Return the [X, Y] coordinate for the center point of the cell that contains the specified text.  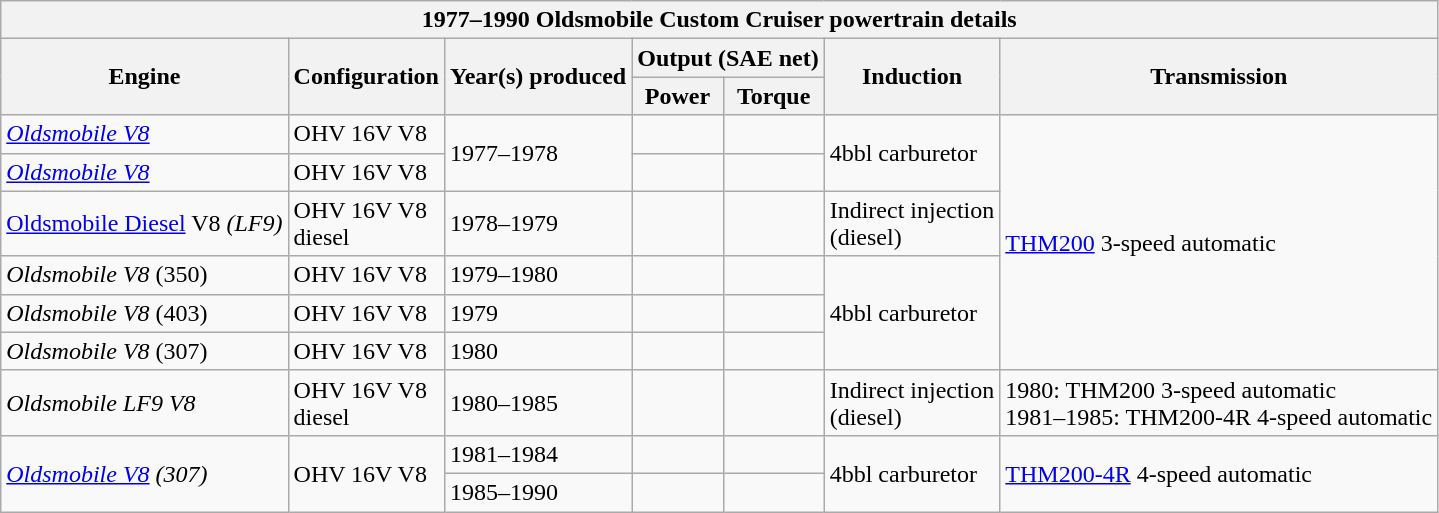
1980 [538, 351]
1979–1980 [538, 275]
Transmission [1219, 77]
Power [678, 96]
1978–1979 [538, 224]
Oldsmobile V8 (350) [144, 275]
Engine [144, 77]
Configuration [366, 77]
Year(s) produced [538, 77]
1980: THM200 3-speed automatic1981–1985: THM200-4R 4-speed automatic [1219, 402]
Oldsmobile V8 (403) [144, 313]
1977–1978 [538, 153]
THM200 3-speed automatic [1219, 242]
THM200-4R 4-speed automatic [1219, 473]
1981–1984 [538, 454]
Induction [912, 77]
Oldsmobile Diesel V8 (LF9) [144, 224]
1985–1990 [538, 492]
1980–1985 [538, 402]
Output (SAE net) [728, 58]
1977–1990 Oldsmobile Custom Cruiser powertrain details [720, 20]
1979 [538, 313]
Oldsmobile LF9 V8 [144, 402]
Torque [774, 96]
